From the cell containing the given text, extract its center point as [X, Y] coordinate. 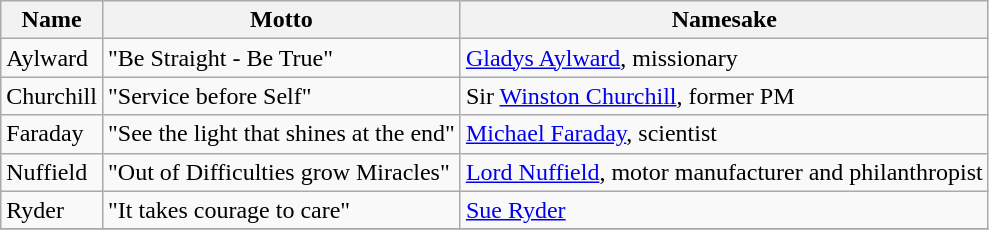
Ryder [52, 210]
Name [52, 20]
Michael Faraday, scientist [724, 134]
Namesake [724, 20]
Motto [281, 20]
Churchill [52, 96]
Sue Ryder [724, 210]
"It takes courage to care" [281, 210]
Aylward [52, 58]
"See the light that shines at the end" [281, 134]
"Be Straight - Be True" [281, 58]
Sir Winston Churchill, former PM [724, 96]
"Out of Difficulties grow Miracles" [281, 172]
Nuffield [52, 172]
Faraday [52, 134]
"Service before Self" [281, 96]
Lord Nuffield, motor manufacturer and philanthropist [724, 172]
Gladys Aylward, missionary [724, 58]
